Identify which cell holds the provided text, then report its (X, Y) central coordinate. 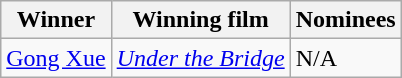
Winning film (200, 20)
Gong Xue (56, 58)
N/A (346, 58)
Nominees (346, 20)
Under the Bridge (200, 58)
Winner (56, 20)
